Scan for the cell matching the given text and deliver its (X, Y) coordinate at center. 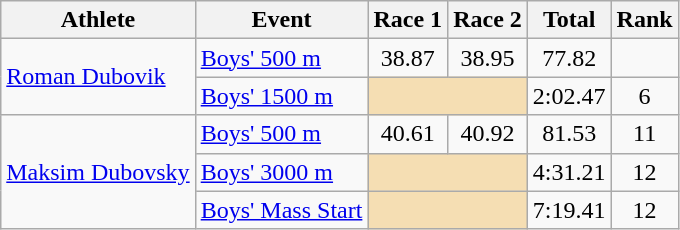
Boys' 1500 m (282, 96)
Rank (644, 20)
38.87 (408, 58)
7:19.41 (569, 210)
Boys' Mass Start (282, 210)
Athlete (98, 20)
Event (282, 20)
Total (569, 20)
81.53 (569, 134)
40.61 (408, 134)
Race 2 (488, 20)
4:31.21 (569, 172)
Maksim Dubovsky (98, 172)
40.92 (488, 134)
6 (644, 96)
Boys' 3000 m (282, 172)
38.95 (488, 58)
Roman Dubovik (98, 77)
2:02.47 (569, 96)
11 (644, 134)
Race 1 (408, 20)
77.82 (569, 58)
